Capture the cell that displays the provided text and extract its [X, Y] central coordinate. 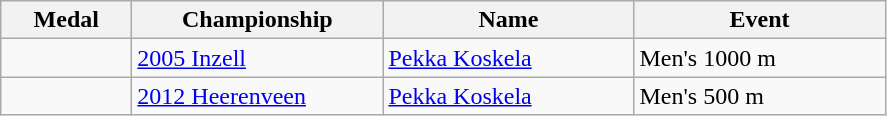
2005 Inzell [258, 58]
Championship [258, 20]
Name [508, 20]
Medal [66, 20]
Men's 1000 m [760, 58]
Men's 500 m [760, 96]
Event [760, 20]
2012 Heerenveen [258, 96]
